From the cell containing the given text, extract its center point as (X, Y) coordinate. 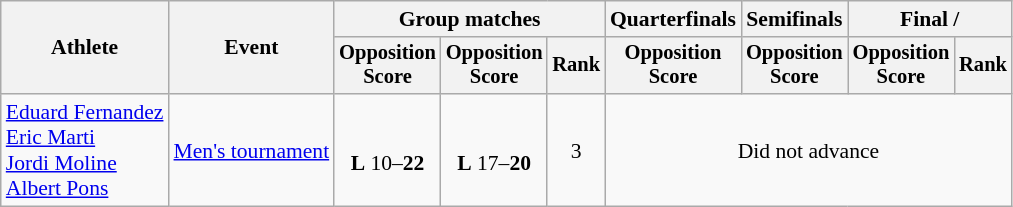
Group matches (470, 19)
Men's tournament (252, 150)
L 10–22 (388, 150)
Athlete (85, 48)
Quarterfinals (673, 19)
Final / (930, 19)
Eduard FernandezEric MartiJordi MolineAlbert Pons (85, 150)
Did not advance (808, 150)
Event (252, 48)
3 (576, 150)
Semifinals (794, 19)
L 17–20 (494, 150)
